Scan for the cell matching the given text and deliver its (x, y) coordinate at center. 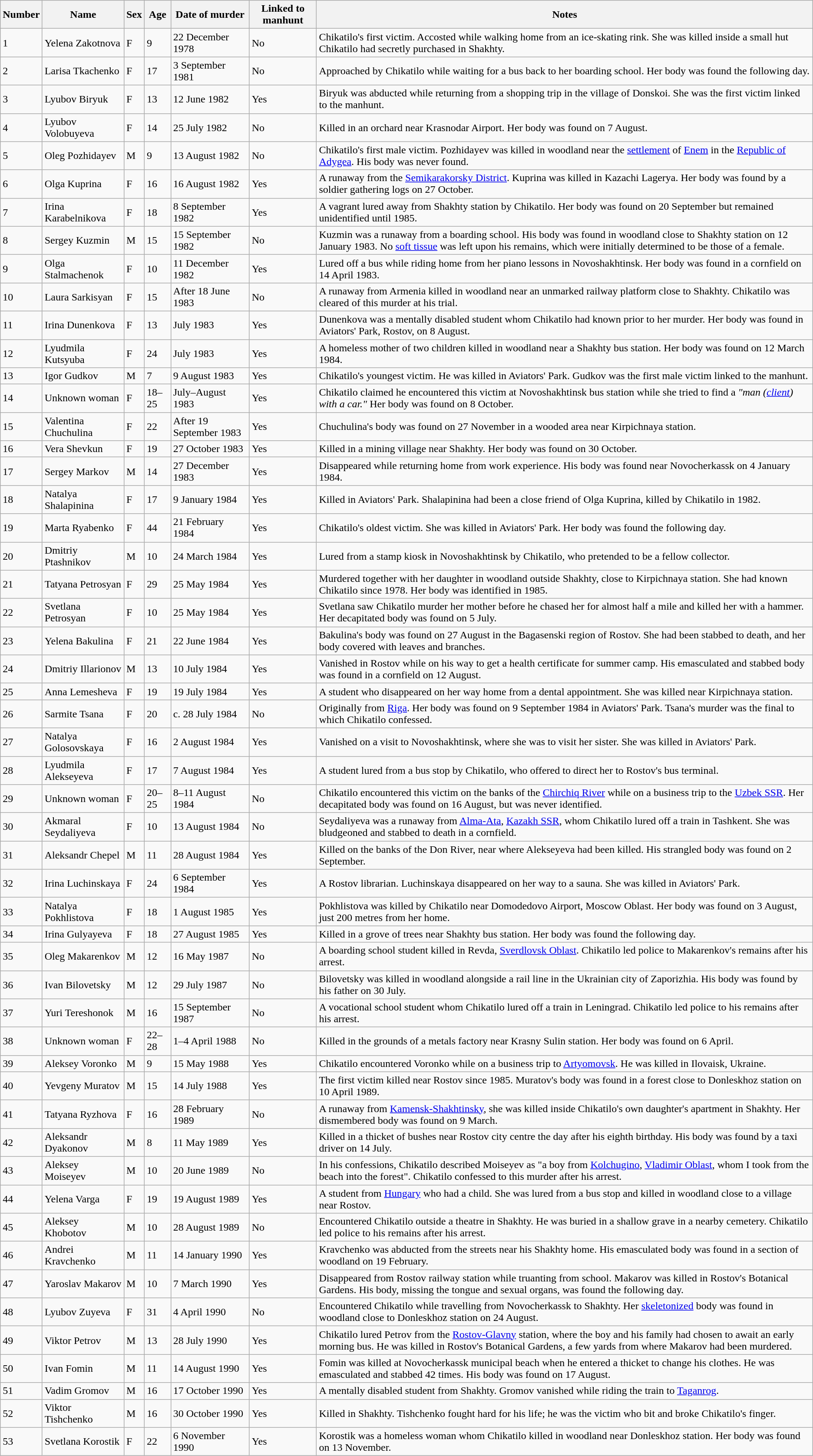
Yaroslav Makarov (83, 1284)
26 (21, 714)
A mentally disabled student from Shakhty. Gromov vanished while riding the train to Taganrog. (565, 1391)
Svetlana Petrosyan (83, 612)
Aleksey Moiseyev (83, 1171)
Killed in Shakhty. Tishchenko fought hard for his life; he was the victim who bit and broke Chikatilo's finger. (565, 1413)
A vocational school student whom Chikatilo lured off a train in Leningrad. Chikatilo led police to his remains after his arrest. (565, 1013)
50 (21, 1369)
Number (21, 15)
30 October 1990 (210, 1413)
Linked to manhunt (283, 15)
29 July 1987 (210, 985)
A runaway from the Semikarakorsky District. Kuprina was killed in Kazachi Lagerya. Her body was found by a soldier gathering logs on 27 October. (565, 184)
Sarmite Tsana (83, 714)
7 March 1990 (210, 1284)
Lyudmila Alekseyeva (83, 770)
Originally from Riga. Her body was found on 9 September 1984 in Aviators' Park. Tsana's murder was the final to which Chikatilo confessed. (565, 714)
36 (21, 985)
Lyubov Biryuk (83, 99)
c. 28 July 1984 (210, 714)
33 (21, 912)
After 19 September 1983 (210, 426)
9 January 1984 (210, 499)
Vanished on a visit to Novoshakhtinsk, where she was to visit her sister. She was killed in Aviators' Park. (565, 742)
Lyubov Zuyeva (83, 1312)
Oleg Makarenkov (83, 956)
1 August 1985 (210, 912)
Viktor Petrov (83, 1340)
A homeless mother of two children killed in woodland near a Shakhty bus station. Her body was found on 12 March 1984. (565, 353)
12 June 1982 (210, 99)
14 August 1990 (210, 1369)
A student from Hungary who had a child. She was lured from a bus stop and killed in woodland close to a village near Rostov. (565, 1198)
2 (21, 71)
Killed in the grounds of a metals factory near Krasny Sulin station. Her body was found on 6 April. (565, 1041)
Sergey Markov (83, 472)
27 (21, 742)
20 June 1989 (210, 1171)
Killed on the banks of the Don River, near where Alekseyeva had been killed. His strangled body was found on 2 September. (565, 855)
Chikatilo's first male victim. Pozhidayev was killed in woodland near the settlement of Enem in the Republic of Adygea. His body was never found. (565, 155)
28 February 1989 (210, 1114)
Irina Luchinskaya (83, 883)
Killed in a grove of trees near Shakhty bus station. Her body was found the following day. (565, 934)
Lyudmila Kutsyuba (83, 353)
15 May 1988 (210, 1063)
Notes (565, 15)
Bilovetsky was killed in woodland alongside a rail line in the Ukrainian city of Zaporizhia. His body was found by his father on 30 July. (565, 985)
Age (158, 15)
11 May 1989 (210, 1142)
2 August 1984 (210, 742)
Igor Gudkov (83, 376)
27 October 1983 (210, 449)
42 (21, 1142)
15 September 1982 (210, 241)
Approached by Chikatilo while waiting for a bus back to her boarding school. Her body was found the following day. (565, 71)
21 February 1984 (210, 528)
Aleksey Voronko (83, 1063)
41 (21, 1114)
Olga Stalmachenok (83, 268)
47 (21, 1284)
Irina Karabelnikova (83, 212)
Killed in Aviators' Park. Shalapinina had been a close friend of Olga Kuprina, killed by Chikatilo in 1982. (565, 499)
Vadim Gromov (83, 1391)
48 (21, 1312)
34 (21, 934)
Chikatilo encountered Voronko while on a business trip to Artyomovsk. He was killed in Ilovaisk, Ukraine. (565, 1063)
Tatyana Ryzhova (83, 1114)
28 August 1989 (210, 1227)
4 April 1990 (210, 1312)
30 (21, 827)
28 July 1990 (210, 1340)
Marta Ryabenko (83, 528)
Korostik was a homeless woman whom Chikatilo killed in woodland near Donleskhoz station. Her body was found on 13 November. (565, 1442)
24 March 1984 (210, 556)
40 (21, 1086)
51 (21, 1391)
Lured off a bus while riding home from her piano lessons in Novoshakhtinsk. Her body was found in a cornfield on 14 April 1983. (565, 268)
July–August 1983 (210, 399)
20–25 (158, 799)
Akmaral Seydaliyeva (83, 827)
Andrei Kravchenko (83, 1256)
Killed in a thicket of bushes near Rostov city centre the day after his eighth birthday. His body was found by a taxi driver on 14 July. (565, 1142)
Natalya Pokhlistova (83, 912)
25 (21, 691)
Dmitriy Illarionov (83, 669)
A runaway from Kamensk-Shakhtinsky, she was killed inside Chikatilo's own daughter's apartment in Shakhty. Her dismembered body was found on 9 March. (565, 1114)
A Rostov librarian. Luchinskaya disappeared on her way to a sauna. She was killed in Aviators' Park. (565, 883)
Chikatilo's youngest victim. He was killed in Aviators' Park. Gudkov was the first male victim linked to the manhunt. (565, 376)
15 September 1987 (210, 1013)
27 December 1983 (210, 472)
43 (21, 1171)
1 (21, 43)
Yelena Zakotnova (83, 43)
Yelena Varga (83, 1198)
Date of murder (210, 15)
6 (21, 184)
Kravchenko was abducted from the streets near his Shakhty home. His emasculated body was found in a section of woodland on 19 February. (565, 1256)
Biryuk was abducted while returning from a shopping trip in the village of Donskoi. She was the first victim linked to the manhunt. (565, 99)
Name (83, 15)
19 July 1984 (210, 691)
32 (21, 883)
Chikatilo's oldest victim. She was killed in Aviators' Park. Her body was found the following day. (565, 528)
3 September 1981 (210, 71)
Dunenkova was a mentally disabled student whom Chikatilo had known prior to her murder. Her body was found in Aviators' Park, Rostov, on 8 August. (565, 325)
28 (21, 770)
Aleksey Khobotov (83, 1227)
22–28 (158, 1041)
Aleksandr Chepel (83, 855)
25 July 1982 (210, 128)
Valentina Chuchulina (83, 426)
19 August 1989 (210, 1198)
Vera Shevkun (83, 449)
39 (21, 1063)
14 July 1988 (210, 1086)
46 (21, 1256)
28 August 1984 (210, 855)
4 (21, 128)
22 December 1978 (210, 43)
11 December 1982 (210, 268)
Laura Sarkisyan (83, 297)
The first victim killed near Rostov since 1985. Muratov's body was found in a forest close to Donleskhoz station on 10 April 1989. (565, 1086)
8–11 August 1984 (210, 799)
Tatyana Petrosyan (83, 584)
6 November 1990 (210, 1442)
Olga Kuprina (83, 184)
Anna Lemesheva (83, 691)
Yuri Tereshonok (83, 1013)
38 (21, 1041)
Pokhlistova was killed by Chikatilo near Domodedovo Airport, Moscow Oblast. Her body was found on 3 August, just 200 metres from her home. (565, 912)
Lured from a stamp kiosk in Novoshakhtinsk by Chikatilo, who pretended to be a fellow collector. (565, 556)
Natalya Golosovskaya (83, 742)
27 August 1985 (210, 934)
Chuchulina's body was found on 27 November in a wooded area near Kirpichnaya station. (565, 426)
Dmitriy Ptashnikov (83, 556)
9 August 1983 (210, 376)
Sex (134, 15)
22 June 1984 (210, 641)
Ivan Fomin (83, 1369)
Natalya Shalapinina (83, 499)
A student lured from a bus stop by Chikatilo, who offered to direct her to Rostov's bus terminal. (565, 770)
13 August 1982 (210, 155)
13 August 1984 (210, 827)
Yevgeny Muratov (83, 1086)
A student who disappeared on her way home from a dental appointment. She was killed near Kirpichnaya station. (565, 691)
45 (21, 1227)
Killed in an orchard near Krasnodar Airport. Her body was found on 7 August. (565, 128)
A runaway from Armenia killed in woodland near an unmarked railway platform close to Shakhty. Chikatilo was cleared of this murder at his trial. (565, 297)
Aleksandr Dyakonov (83, 1142)
Killed in a mining village near Shakhty. Her body was found on 30 October. (565, 449)
Oleg Pozhidayev (83, 155)
53 (21, 1442)
8 September 1982 (210, 212)
Larisa Tkachenko (83, 71)
16 May 1987 (210, 956)
Disappeared while returning home from work experience. His body was found near Novocherkassk on 4 January 1984. (565, 472)
18–25 (158, 399)
Viktor Tishchenko (83, 1413)
Yelena Bakulina (83, 641)
A vagrant lured away from Shakhty station by Chikatilo. Her body was found on 20 September but remained unidentified until 1985. (565, 212)
10 July 1984 (210, 669)
17 October 1990 (210, 1391)
Irina Dunenkova (83, 325)
14 January 1990 (210, 1256)
37 (21, 1013)
52 (21, 1413)
6 September 1984 (210, 883)
After 18 June 1983 (210, 297)
Ivan Bilovetsky (83, 985)
3 (21, 99)
23 (21, 641)
Svetlana Korostik (83, 1442)
Sergey Kuzmin (83, 241)
Irina Gulyayeva (83, 934)
35 (21, 956)
7 August 1984 (210, 770)
16 August 1982 (210, 184)
49 (21, 1340)
5 (21, 155)
1–4 April 1988 (210, 1041)
A boarding school student killed in Revda, Sverdlovsk Oblast. Chikatilo led police to Makarenkov's remains after his arrest. (565, 956)
Lyubov Volobuyeva (83, 128)
